Scan for the cell matching the given text and deliver its [X, Y] coordinate at center. 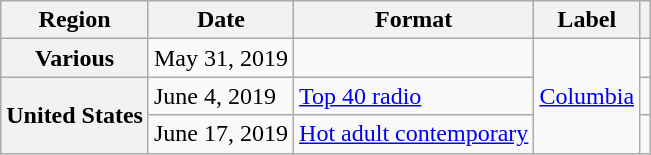
Label [587, 20]
Hot adult contemporary [414, 134]
June 17, 2019 [220, 134]
May 31, 2019 [220, 58]
Top 40 radio [414, 96]
Region [75, 20]
Various [75, 58]
United States [75, 115]
June 4, 2019 [220, 96]
Format [414, 20]
Columbia [587, 96]
Date [220, 20]
